For the text-containing cell, return its midpoint in (X, Y) coordinate format. 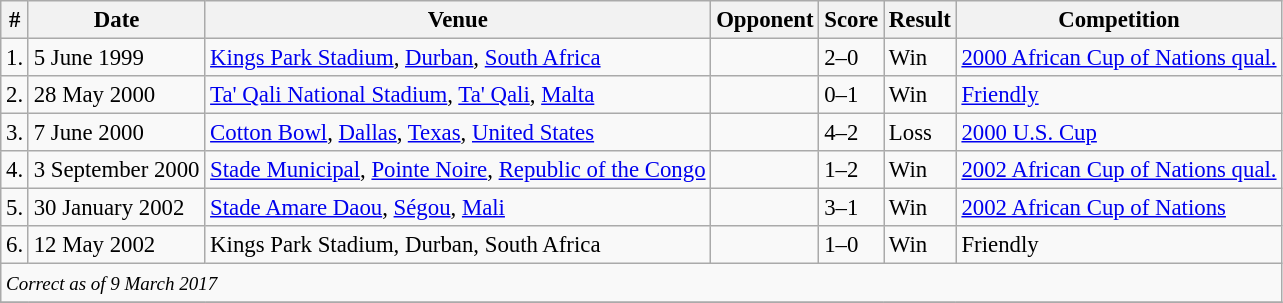
6. (15, 245)
28 May 2000 (116, 95)
Date (116, 20)
12 May 2002 (116, 245)
5. (15, 208)
Stade Amare Daou, Ségou, Mali (458, 208)
Result (920, 20)
5 June 1999 (116, 58)
3. (15, 133)
Score (852, 20)
3–1 (852, 208)
3 September 2000 (116, 170)
Cotton Bowl, Dallas, Texas, United States (458, 133)
2. (15, 95)
0–1 (852, 95)
Correct as of 9 March 2017 (642, 283)
2002 African Cup of Nations (1119, 208)
1. (15, 58)
4–2 (852, 133)
2–0 (852, 58)
Loss (920, 133)
Ta' Qali National Stadium, Ta' Qali, Malta (458, 95)
1–0 (852, 245)
Opponent (765, 20)
Stade Municipal, Pointe Noire, Republic of the Congo (458, 170)
2002 African Cup of Nations qual. (1119, 170)
7 June 2000 (116, 133)
2000 U.S. Cup (1119, 133)
Venue (458, 20)
30 January 2002 (116, 208)
Competition (1119, 20)
2000 African Cup of Nations qual. (1119, 58)
# (15, 20)
4. (15, 170)
1–2 (852, 170)
